Extract the [X, Y] coordinate from the center of the cell holding the provided text.  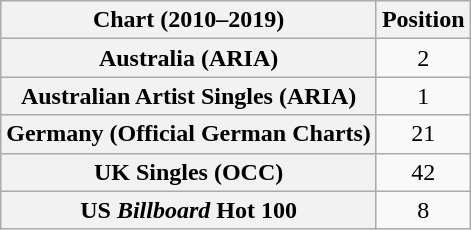
US Billboard Hot 100 [189, 210]
Position [423, 20]
Australia (ARIA) [189, 58]
42 [423, 172]
2 [423, 58]
21 [423, 134]
Chart (2010–2019) [189, 20]
1 [423, 96]
Germany (Official German Charts) [189, 134]
8 [423, 210]
Australian Artist Singles (ARIA) [189, 96]
UK Singles (OCC) [189, 172]
